Capture the cell that displays the provided text and extract its (X, Y) central coordinate. 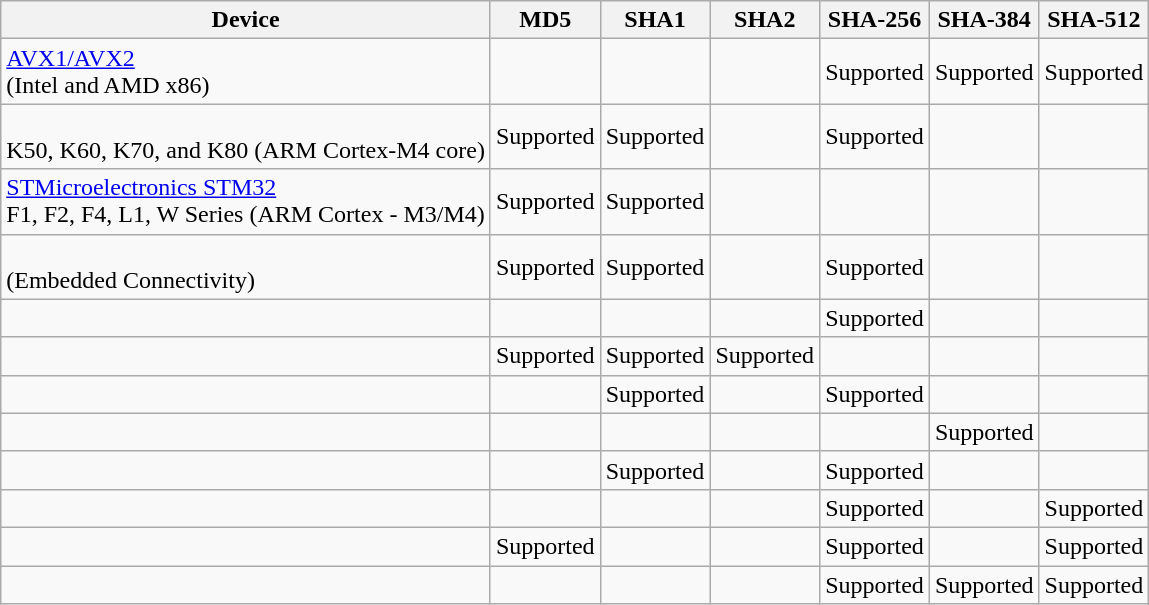
SHA-512 (1094, 20)
K50, K60, K70, and K80 (ARM Cortex-M4 core) (246, 136)
STMicroelectronics STM32F1, F2, F4, L1, W Series (ARM Cortex - M3/M4) (246, 202)
(Embedded Connectivity) (246, 266)
MD5 (545, 20)
Device (246, 20)
SHA-384 (984, 20)
SHA-256 (875, 20)
SHA2 (765, 20)
SHA1 (655, 20)
AVX1/AVX2(Intel and AMD x86) (246, 72)
